Identify which cell holds the provided text, then report its [x, y] central coordinate. 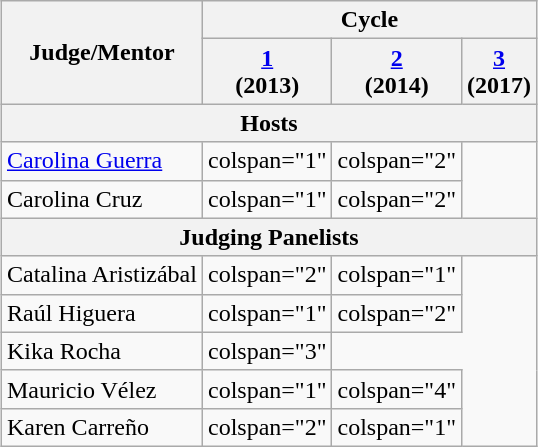
colspan="4" [397, 389]
Carolina Cruz [102, 199]
Hosts [268, 123]
Karen Carreño [102, 427]
Carolina Guerra [102, 161]
1 (2013) [267, 72]
Raúl Higuera [102, 313]
Kika Rocha [102, 351]
colspan="3" [267, 351]
Judging Panelists [268, 237]
Cycle [369, 20]
3 (2017) [498, 72]
Catalina Aristizábal [102, 275]
Judge/Mentor [102, 52]
2 (2014) [397, 72]
Mauricio Vélez [102, 389]
